Pinpoint the cell where the given text exists, returning its [x, y] midpoint coordinate. 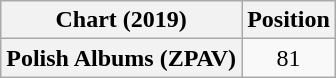
81 [289, 58]
Chart (2019) [122, 20]
Position [289, 20]
Polish Albums (ZPAV) [122, 58]
